Capture the cell that displays the provided text and extract its (X, Y) central coordinate. 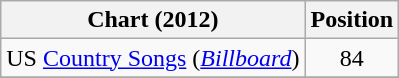
84 (352, 58)
Chart (2012) (153, 20)
US Country Songs (Billboard) (153, 58)
Position (352, 20)
